Find where the given text appears and provide that cell's center as (x, y) coordinate. 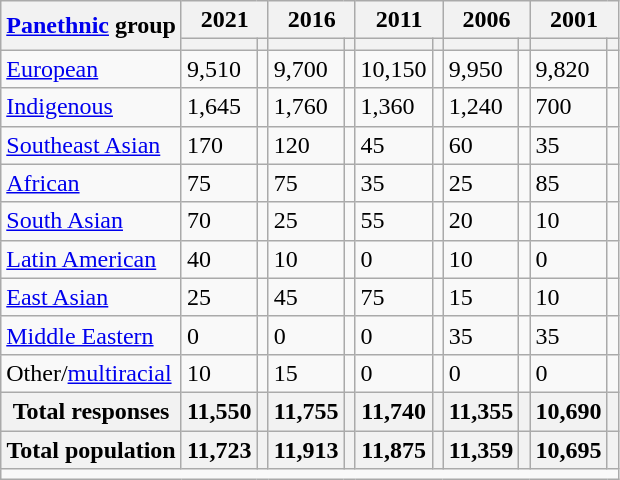
Other/multiracial (92, 373)
60 (481, 145)
11,755 (306, 411)
11,740 (394, 411)
10,150 (394, 69)
1,760 (306, 107)
55 (394, 221)
2021 (224, 20)
170 (219, 145)
African (92, 183)
2011 (399, 20)
11,355 (481, 411)
700 (568, 107)
11,913 (306, 449)
Total responses (92, 411)
11,359 (481, 449)
70 (219, 221)
120 (306, 145)
11,875 (394, 449)
20 (481, 221)
Latin American (92, 259)
11,723 (219, 449)
10,695 (568, 449)
10,690 (568, 411)
9,510 (219, 69)
East Asian (92, 297)
2016 (312, 20)
9,950 (481, 69)
Middle Eastern (92, 335)
2006 (486, 20)
1,645 (219, 107)
40 (219, 259)
South Asian (92, 221)
Panethnic group (92, 26)
11,550 (219, 411)
85 (568, 183)
9,700 (306, 69)
1,240 (481, 107)
9,820 (568, 69)
European (92, 69)
1,360 (394, 107)
Southeast Asian (92, 145)
Indigenous (92, 107)
2001 (574, 20)
Total population (92, 449)
